Capture the cell that displays the provided text and extract its (x, y) central coordinate. 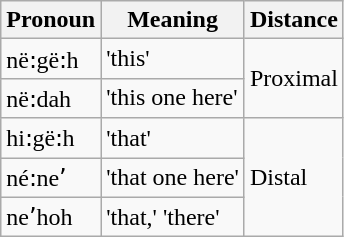
në꞉gë꞉h (51, 59)
'this one here' (173, 98)
në꞉dah (51, 98)
'this' (173, 59)
Proximal (294, 78)
'that,' 'there' (173, 217)
Meaning (173, 20)
hi꞉gë꞉h (51, 138)
Pronoun (51, 20)
'that' (173, 138)
Distance (294, 20)
Distal (294, 178)
né꞉neʼ (51, 178)
neʼhoh (51, 217)
'that one here' (173, 178)
